For the text-containing cell, return its midpoint in [X, Y] coordinate format. 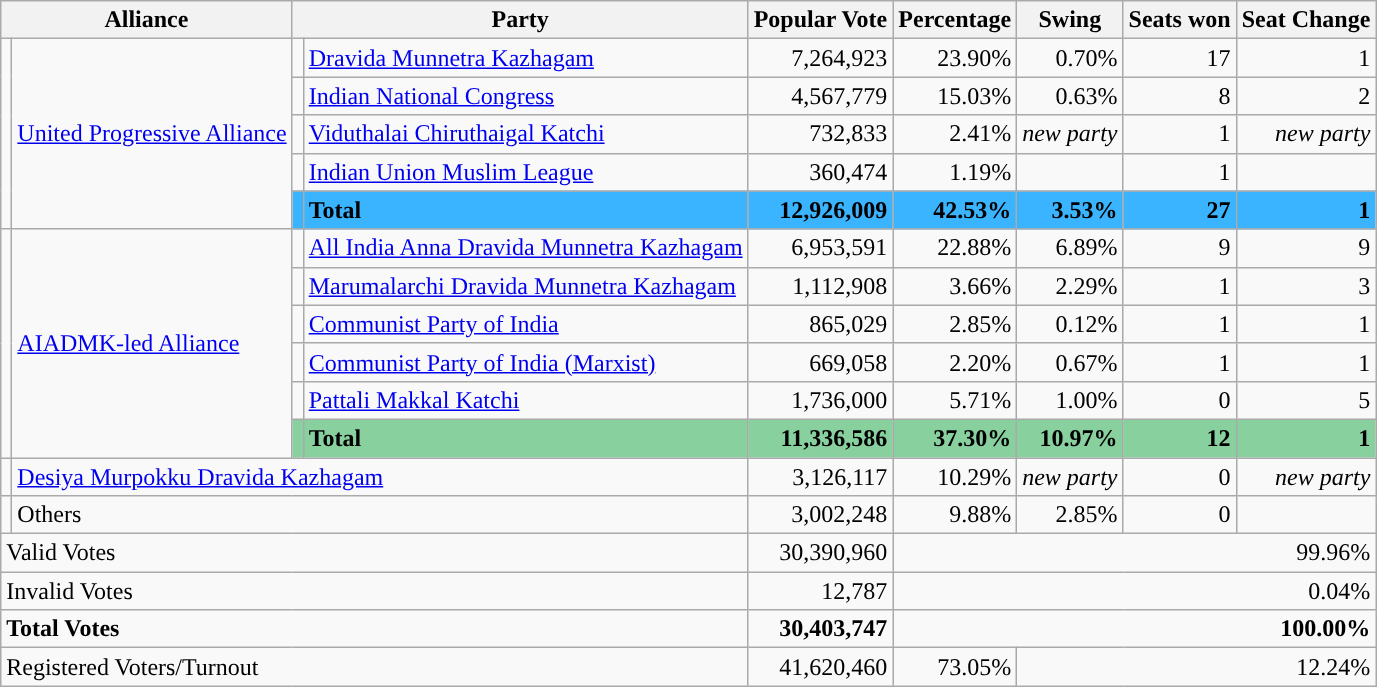
30,403,747 [820, 629]
2.20% [955, 362]
99.96% [1134, 553]
6,953,591 [820, 248]
All India Anna Dravida Munnetra Kazhagam [526, 248]
669,058 [820, 362]
Total Votes [374, 629]
100.00% [1134, 629]
Indian Union Muslim League [526, 172]
Valid Votes [374, 553]
Indian National Congress [526, 96]
0.67% [1070, 362]
10.29% [955, 477]
2.29% [1070, 286]
3.66% [955, 286]
30,390,960 [820, 553]
11,336,586 [820, 438]
4,567,779 [820, 96]
1.00% [1070, 400]
12 [1180, 438]
7,264,923 [820, 58]
12,926,009 [820, 210]
2.41% [955, 134]
Others [380, 515]
15.03% [955, 96]
37.30% [955, 438]
3.53% [1070, 210]
73.05% [955, 667]
Seat Change [1306, 20]
0.63% [1070, 96]
Registered Voters/Turnout [374, 667]
6.89% [1070, 248]
360,474 [820, 172]
Marumalarchi Dravida Munnetra Kazhagam [526, 286]
1,736,000 [820, 400]
0.12% [1070, 324]
41,620,460 [820, 667]
0.04% [1134, 591]
1,112,908 [820, 286]
Pattali Makkal Katchi [526, 400]
5.71% [955, 400]
2 [1306, 96]
Dravida Munnetra Kazhagam [526, 58]
AIADMK-led Alliance [152, 343]
3 [1306, 286]
12,787 [820, 591]
Party [520, 20]
Invalid Votes [374, 591]
Popular Vote [820, 20]
23.90% [955, 58]
8 [1180, 96]
27 [1180, 210]
17 [1180, 58]
12.24% [1196, 667]
Communist Party of India (Marxist) [526, 362]
Communist Party of India [526, 324]
3,002,248 [820, 515]
42.53% [955, 210]
Percentage [955, 20]
5 [1306, 400]
1.19% [955, 172]
Viduthalai Chiruthaigal Katchi [526, 134]
0.70% [1070, 58]
Seats won [1180, 20]
10.97% [1070, 438]
9.88% [955, 515]
3,126,117 [820, 477]
22.88% [955, 248]
865,029 [820, 324]
Swing [1070, 20]
Alliance [146, 20]
Desiya Murpokku Dravida Kazhagam [380, 477]
732,833 [820, 134]
United Progressive Alliance [152, 134]
